Capture the cell that displays the provided text and extract its (x, y) central coordinate. 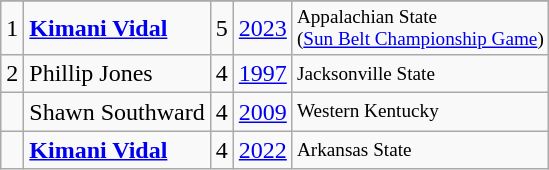
1 (12, 28)
1997 (262, 74)
Phillip Jones (117, 74)
Appalachian State(Sun Belt Championship Game) (420, 28)
2023 (262, 28)
2022 (262, 150)
5 (222, 28)
Arkansas State (420, 150)
Shawn Southward (117, 112)
Jacksonville State (420, 74)
Western Kentucky (420, 112)
2009 (262, 112)
2 (12, 74)
